Capture the cell that displays the provided text and extract its (X, Y) central coordinate. 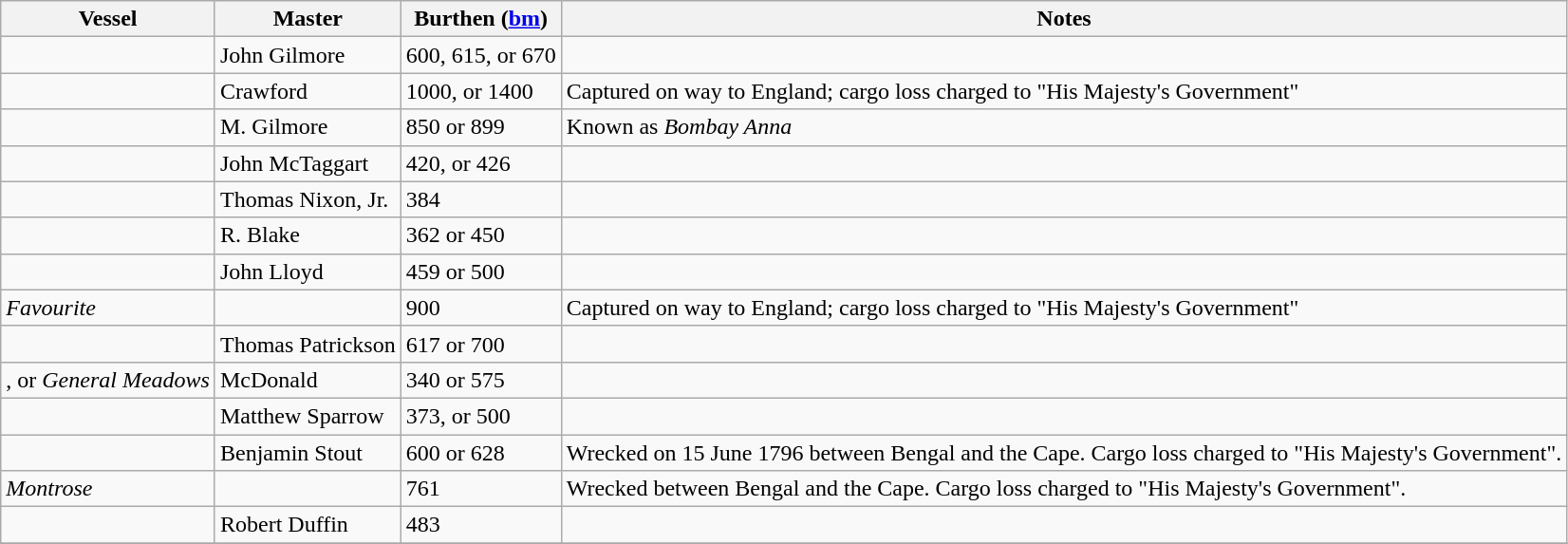
Crawford (308, 91)
Benjamin Stout (308, 453)
617 or 700 (480, 344)
Favourite (108, 308)
340 or 575 (480, 380)
Thomas Patrickson (308, 344)
Thomas Nixon, Jr. (308, 199)
Wrecked between Bengal and the Cape. Cargo loss charged to "His Majesty's Government". (1064, 489)
Master (308, 19)
John Gilmore (308, 55)
Burthen (bm) (480, 19)
R. Blake (308, 235)
420, or 426 (480, 163)
John McTaggart (308, 163)
Known as Bombay Anna (1064, 127)
McDonald (308, 380)
900 (480, 308)
483 (480, 525)
384 (480, 199)
M. Gilmore (308, 127)
373, or 500 (480, 416)
600 or 628 (480, 453)
Vessel (108, 19)
459 or 500 (480, 272)
Notes (1064, 19)
Robert Duffin (308, 525)
, or General Meadows (108, 380)
Matthew Sparrow (308, 416)
1000, or 1400 (480, 91)
Wrecked on 15 June 1796 between Bengal and the Cape. Cargo loss charged to "His Majesty's Government". (1064, 453)
Montrose (108, 489)
600, 615, or 670 (480, 55)
John Lloyd (308, 272)
761 (480, 489)
362 or 450 (480, 235)
850 or 899 (480, 127)
